Return [x, y] of the center of cell containing provided text 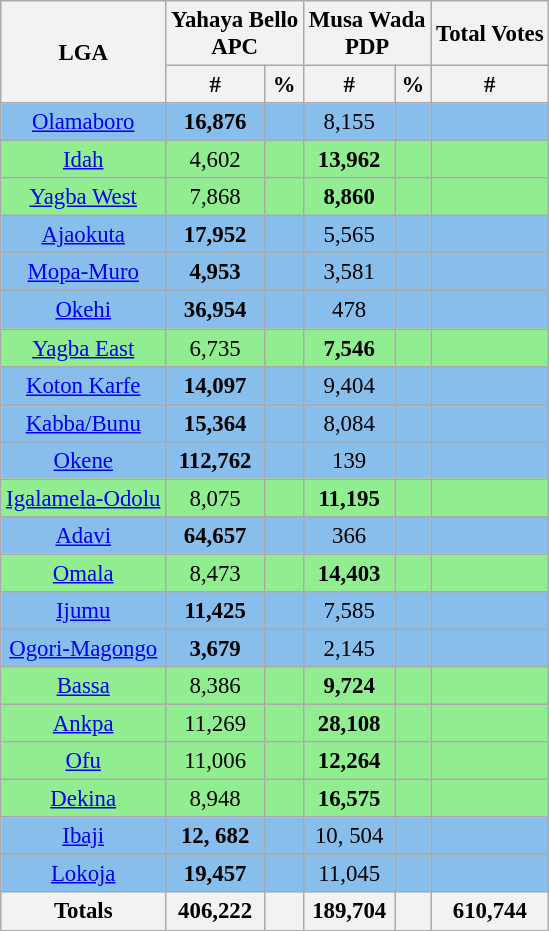
7,868 [216, 197]
12,264 [350, 761]
10, 504 [350, 836]
Ajaokuta [84, 235]
Olamaboro [84, 122]
36,954 [216, 310]
16,575 [350, 799]
Omala [84, 573]
189,704 [350, 912]
14,403 [350, 573]
8,948 [216, 799]
3,679 [216, 648]
Dekina [84, 799]
64,657 [216, 536]
7,546 [350, 348]
Bassa [84, 686]
8,473 [216, 573]
Okehi [84, 310]
11,195 [350, 498]
12, 682 [216, 836]
7,585 [350, 611]
3,581 [350, 273]
16,876 [216, 122]
8,860 [350, 197]
11,425 [216, 611]
11,269 [216, 724]
Ibaji [84, 836]
Ijumu [84, 611]
Total Votes [490, 34]
Yahaya BelloAPC [235, 34]
11,045 [350, 874]
Igalamela-Odolu [84, 498]
11,006 [216, 761]
5,565 [350, 235]
Totals [84, 912]
Musa WadaPDP [368, 34]
Adavi [84, 536]
366 [350, 536]
Idah [84, 160]
478 [350, 310]
4,953 [216, 273]
13,962 [350, 160]
Lokoja [84, 874]
Mopa-Muro [84, 273]
406,222 [216, 912]
LGA [84, 52]
17,952 [216, 235]
15,364 [216, 423]
6,735 [216, 348]
112,762 [216, 460]
Koton Karfe [84, 385]
Ogori-Magongo [84, 648]
8,155 [350, 122]
2,145 [350, 648]
19,457 [216, 874]
14,097 [216, 385]
139 [350, 460]
Ofu [84, 761]
9,404 [350, 385]
610,744 [490, 912]
8,386 [216, 686]
Yagba East [84, 348]
8,075 [216, 498]
Okene [84, 460]
Ankpa [84, 724]
Kabba/Bunu [84, 423]
Yagba West [84, 197]
28,108 [350, 724]
9,724 [350, 686]
8,084 [350, 423]
4,602 [216, 160]
